Scan for the cell matching the given text and deliver its [x, y] coordinate at center. 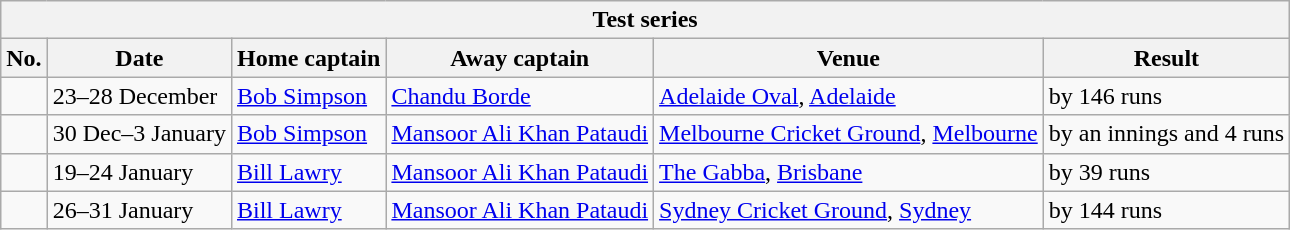
Away captain [520, 58]
No. [24, 58]
by 146 runs [1166, 96]
Adelaide Oval, Adelaide [849, 96]
Melbourne Cricket Ground, Melbourne [849, 134]
Sydney Cricket Ground, Sydney [849, 210]
26–31 January [139, 210]
23–28 December [139, 96]
Result [1166, 58]
Date [139, 58]
Chandu Borde [520, 96]
30 Dec–3 January [139, 134]
Home captain [308, 58]
by 39 runs [1166, 172]
Venue [849, 58]
The Gabba, Brisbane [849, 172]
by an innings and 4 runs [1166, 134]
by 144 runs [1166, 210]
19–24 January [139, 172]
Test series [646, 20]
